For the text-containing cell, return its midpoint in [X, Y] coordinate format. 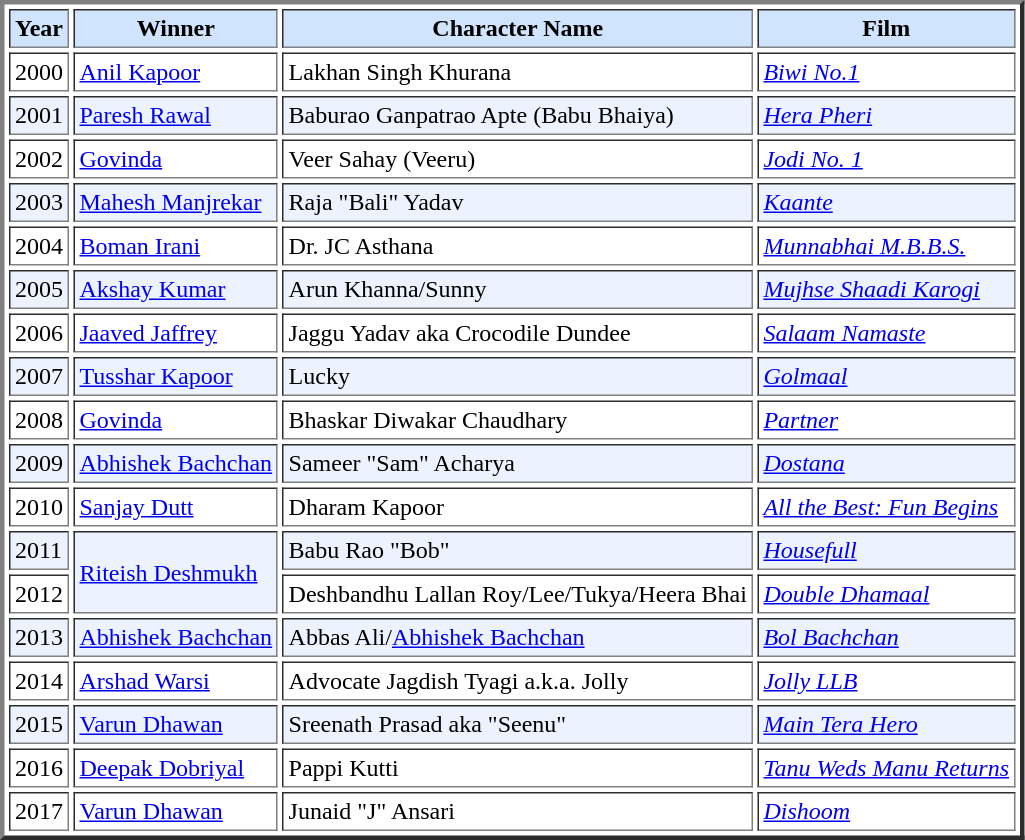
Akshay Kumar [176, 290]
Dishoom [886, 812]
2016 [39, 768]
Sameer "Sam" Acharya [518, 464]
2004 [39, 246]
Bol Bachchan [886, 638]
Riteish Deshmukh [176, 572]
Jolly LLB [886, 682]
Dr. JC Asthana [518, 246]
2013 [39, 638]
Double Dhamaal [886, 594]
Raja "Bali" Yadav [518, 202]
Advocate Jagdish Tyagi a.k.a. Jolly [518, 682]
Housefull [886, 550]
Munnabhai M.B.B.S. [886, 246]
Tusshar Kapoor [176, 376]
All the Best: Fun Begins [886, 508]
2017 [39, 812]
Lucky [518, 376]
Bhaskar Diwakar Chaudhary [518, 420]
Year [39, 28]
Sanjay Dutt [176, 508]
Veer Sahay (Veeru) [518, 160]
Arshad Warsi [176, 682]
Babu Rao "Bob" [518, 550]
2005 [39, 290]
Tanu Weds Manu Returns [886, 768]
Jodi No. 1 [886, 160]
Deepak Dobriyal [176, 768]
2014 [39, 682]
Jaggu Yadav aka Crocodile Dundee [518, 334]
Jaaved Jaffrey [176, 334]
Dharam Kapoor [518, 508]
Abbas Ali/Abhishek Bachchan [518, 638]
Winner [176, 28]
Paresh Rawal [176, 116]
2010 [39, 508]
Mujhse Shaadi Karogi [886, 290]
Anil Kapoor [176, 72]
2015 [39, 724]
Golmaal [886, 376]
Hera Pheri [886, 116]
Pappi Kutti [518, 768]
Film [886, 28]
2009 [39, 464]
2006 [39, 334]
2012 [39, 594]
Dostana [886, 464]
2008 [39, 420]
2007 [39, 376]
2002 [39, 160]
Sreenath Prasad aka "Seenu" [518, 724]
Kaante [886, 202]
Biwi No.1 [886, 72]
Character Name [518, 28]
Arun Khanna/Sunny [518, 290]
2003 [39, 202]
Lakhan Singh Khurana [518, 72]
Salaam Namaste [886, 334]
Junaid "J" Ansari [518, 812]
2000 [39, 72]
Baburao Ganpatrao Apte (Babu Bhaiya) [518, 116]
Boman Irani [176, 246]
Deshbandhu Lallan Roy/Lee/Tukya/Heera Bhai [518, 594]
Mahesh Manjrekar [176, 202]
2001 [39, 116]
Main Tera Hero [886, 724]
Partner [886, 420]
2011 [39, 550]
